Search for the cell housing the specified text and yield its [x, y] center coordinate. 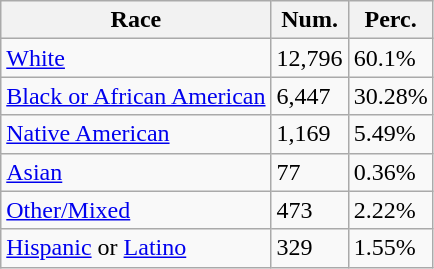
5.49% [390, 134]
329 [310, 248]
30.28% [390, 96]
Hispanic or Latino [136, 248]
6,447 [310, 96]
Other/Mixed [136, 210]
Asian [136, 172]
Black or African American [136, 96]
473 [310, 210]
1.55% [390, 248]
Native American [136, 134]
White [136, 58]
12,796 [310, 58]
2.22% [390, 210]
0.36% [390, 172]
77 [310, 172]
Num. [310, 20]
Perc. [390, 20]
60.1% [390, 58]
Race [136, 20]
1,169 [310, 134]
